Detect which cell encompasses the target text, then output its (x, y) center coordinate. 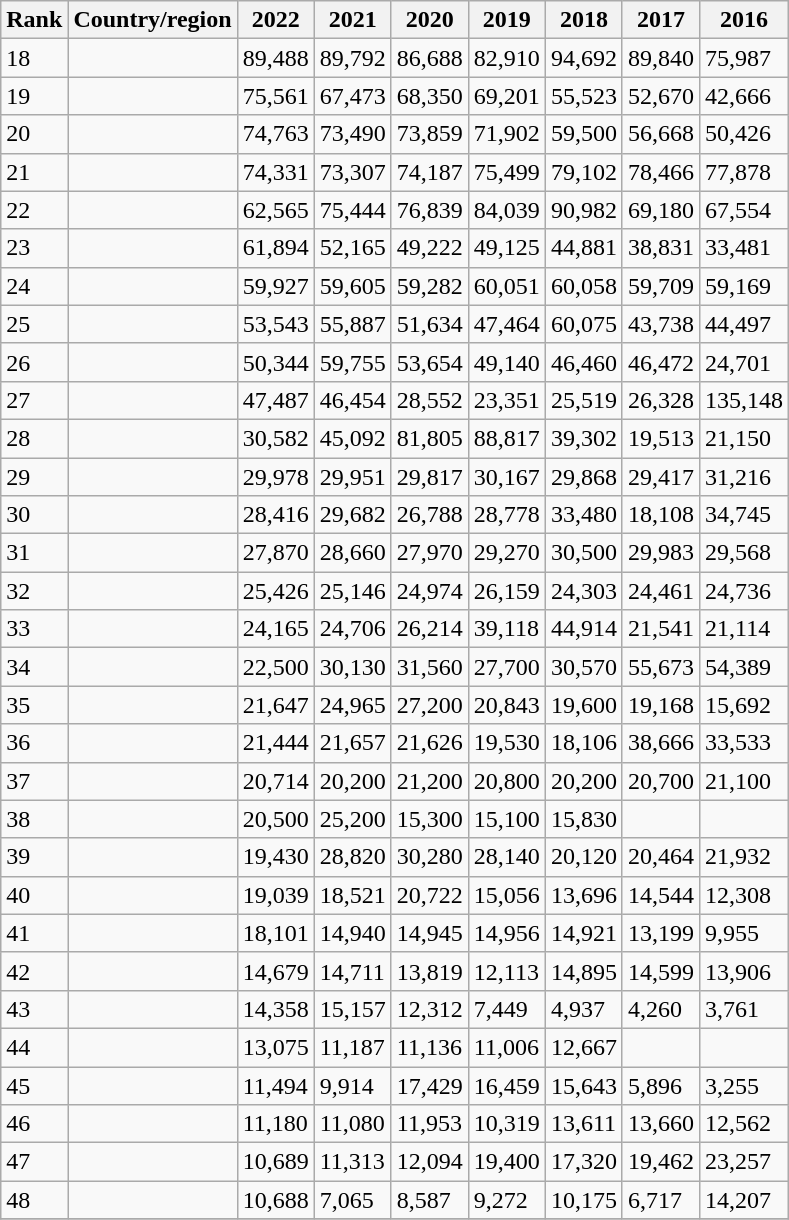
10,319 (506, 1124)
55,673 (660, 667)
Country/region (152, 20)
20,464 (660, 857)
21 (34, 172)
75,499 (506, 172)
15,100 (506, 819)
40 (34, 895)
29,951 (352, 477)
18,108 (660, 515)
29,978 (276, 477)
21,100 (744, 781)
24,303 (584, 591)
20,120 (584, 857)
11,187 (352, 1047)
48 (34, 1200)
51,634 (430, 324)
23,257 (744, 1162)
34 (34, 667)
14,358 (276, 1009)
28,778 (506, 515)
19,039 (276, 895)
20,722 (430, 895)
28,140 (506, 857)
4,260 (660, 1009)
12,308 (744, 895)
28,820 (352, 857)
31,560 (430, 667)
25,519 (584, 400)
54,389 (744, 667)
14,544 (660, 895)
15,830 (584, 819)
23,351 (506, 400)
12,312 (430, 1009)
46,454 (352, 400)
25,146 (352, 591)
34,745 (744, 515)
25 (34, 324)
21,200 (430, 781)
45 (34, 1085)
10,175 (584, 1200)
67,554 (744, 210)
42,666 (744, 96)
15,692 (744, 705)
12,667 (584, 1047)
20 (34, 134)
24,736 (744, 591)
30,500 (584, 553)
19,430 (276, 857)
75,987 (744, 58)
26,328 (660, 400)
7,065 (352, 1200)
24,974 (430, 591)
2019 (506, 20)
44,497 (744, 324)
78,466 (660, 172)
25,426 (276, 591)
74,763 (276, 134)
46 (34, 1124)
39 (34, 857)
81,805 (430, 438)
15,157 (352, 1009)
9,272 (506, 1200)
61,894 (276, 248)
21,150 (744, 438)
14,921 (584, 933)
13,660 (660, 1124)
68,350 (430, 96)
14,711 (352, 971)
19,600 (584, 705)
76,839 (430, 210)
60,058 (584, 286)
19,462 (660, 1162)
33,481 (744, 248)
20,843 (506, 705)
12,094 (430, 1162)
31,216 (744, 477)
2020 (430, 20)
46,460 (584, 362)
94,692 (584, 58)
27,700 (506, 667)
14,956 (506, 933)
71,902 (506, 134)
15,643 (584, 1085)
77,878 (744, 172)
Rank (34, 20)
53,543 (276, 324)
21,444 (276, 743)
60,075 (584, 324)
30,167 (506, 477)
20,800 (506, 781)
39,302 (584, 438)
11,180 (276, 1124)
24,461 (660, 591)
89,840 (660, 58)
29,270 (506, 553)
67,473 (352, 96)
19,400 (506, 1162)
28,660 (352, 553)
88,817 (506, 438)
50,426 (744, 134)
13,906 (744, 971)
5,896 (660, 1085)
11,313 (352, 1162)
2022 (276, 20)
3,761 (744, 1009)
20,714 (276, 781)
10,689 (276, 1162)
27,200 (430, 705)
26,214 (430, 629)
27,970 (430, 553)
24,165 (276, 629)
90,982 (584, 210)
50,344 (276, 362)
24,706 (352, 629)
59,927 (276, 286)
28 (34, 438)
73,859 (430, 134)
82,910 (506, 58)
75,561 (276, 96)
30,582 (276, 438)
11,953 (430, 1124)
46,472 (660, 362)
2017 (660, 20)
44,881 (584, 248)
47,464 (506, 324)
8,587 (430, 1200)
13,199 (660, 933)
12,113 (506, 971)
135,148 (744, 400)
16,459 (506, 1085)
21,626 (430, 743)
73,307 (352, 172)
7,449 (506, 1009)
13,611 (584, 1124)
37 (34, 781)
14,895 (584, 971)
69,201 (506, 96)
79,102 (584, 172)
59,500 (584, 134)
20,500 (276, 819)
33,480 (584, 515)
28,552 (430, 400)
55,523 (584, 96)
26,159 (506, 591)
18 (34, 58)
21,647 (276, 705)
31 (34, 553)
19,530 (506, 743)
9,955 (744, 933)
38 (34, 819)
18,106 (584, 743)
21,541 (660, 629)
2021 (352, 20)
10,688 (276, 1200)
38,831 (660, 248)
13,696 (584, 895)
29,682 (352, 515)
17,429 (430, 1085)
59,709 (660, 286)
29,417 (660, 477)
89,488 (276, 58)
56,668 (660, 134)
24,965 (352, 705)
25,200 (352, 819)
59,282 (430, 286)
15,056 (506, 895)
14,599 (660, 971)
2018 (584, 20)
22 (34, 210)
41 (34, 933)
2016 (744, 20)
29,983 (660, 553)
27 (34, 400)
36 (34, 743)
17,320 (584, 1162)
27,870 (276, 553)
44 (34, 1047)
11,494 (276, 1085)
14,945 (430, 933)
75,444 (352, 210)
29,868 (584, 477)
20,700 (660, 781)
13,075 (276, 1047)
39,118 (506, 629)
26,788 (430, 515)
59,169 (744, 286)
21,114 (744, 629)
42 (34, 971)
4,937 (584, 1009)
38,666 (660, 743)
43,738 (660, 324)
19,513 (660, 438)
33,533 (744, 743)
59,605 (352, 286)
49,222 (430, 248)
30,570 (584, 667)
49,125 (506, 248)
30,130 (352, 667)
3,255 (744, 1085)
49,140 (506, 362)
9,914 (352, 1085)
29,568 (744, 553)
44,914 (584, 629)
47,487 (276, 400)
22,500 (276, 667)
33 (34, 629)
69,180 (660, 210)
6,717 (660, 1200)
30,280 (430, 857)
59,755 (352, 362)
11,080 (352, 1124)
55,887 (352, 324)
73,490 (352, 134)
18,521 (352, 895)
24 (34, 286)
21,932 (744, 857)
12,562 (744, 1124)
30 (34, 515)
11,006 (506, 1047)
84,039 (506, 210)
32 (34, 591)
60,051 (506, 286)
29 (34, 477)
26 (34, 362)
43 (34, 1009)
11,136 (430, 1047)
23 (34, 248)
18,101 (276, 933)
86,688 (430, 58)
35 (34, 705)
13,819 (430, 971)
19 (34, 96)
14,679 (276, 971)
19,168 (660, 705)
74,331 (276, 172)
24,701 (744, 362)
52,165 (352, 248)
52,670 (660, 96)
89,792 (352, 58)
14,207 (744, 1200)
28,416 (276, 515)
74,187 (430, 172)
14,940 (352, 933)
53,654 (430, 362)
45,092 (352, 438)
15,300 (430, 819)
62,565 (276, 210)
47 (34, 1162)
21,657 (352, 743)
29,817 (430, 477)
